Find where the given text appears and provide that cell's center as [x, y] coordinate. 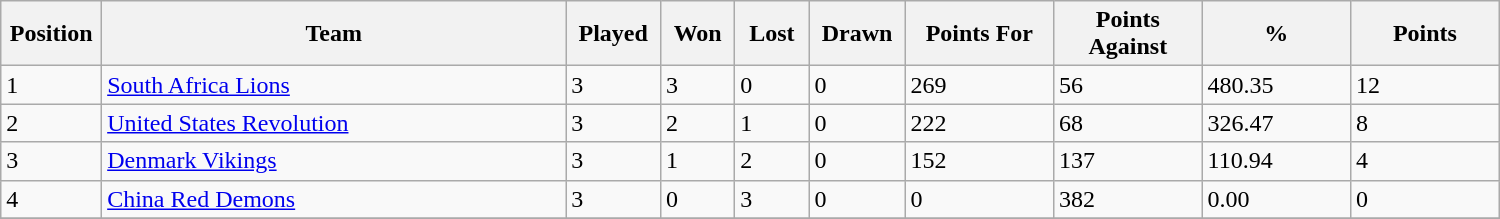
480.35 [1276, 85]
Played [614, 34]
222 [979, 123]
Drawn [857, 34]
Won [698, 34]
56 [1128, 85]
China Red Demons [334, 199]
382 [1128, 199]
8 [1426, 123]
110.94 [1276, 161]
326.47 [1276, 123]
Denmark Vikings [334, 161]
137 [1128, 161]
Lost [772, 34]
South Africa Lions [334, 85]
152 [979, 161]
Points Against [1128, 34]
68 [1128, 123]
12 [1426, 85]
United States Revolution [334, 123]
Points [1426, 34]
Team [334, 34]
Position [52, 34]
% [1276, 34]
Points For [979, 34]
269 [979, 85]
0.00 [1276, 199]
